Pinpoint the cell where the given text exists, returning its (x, y) midpoint coordinate. 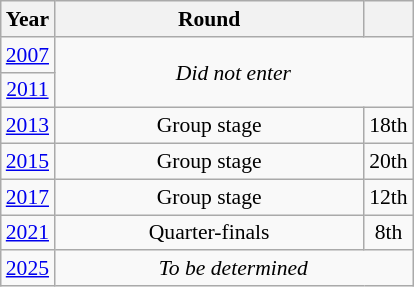
2015 (28, 162)
18th (388, 126)
8th (388, 233)
20th (388, 162)
Did not enter (234, 72)
2011 (28, 90)
2025 (28, 269)
Round (209, 19)
12th (388, 197)
To be determined (234, 269)
2013 (28, 126)
Year (28, 19)
Quarter-finals (209, 233)
2021 (28, 233)
2007 (28, 55)
2017 (28, 197)
